Capture the cell that displays the provided text and extract its (x, y) central coordinate. 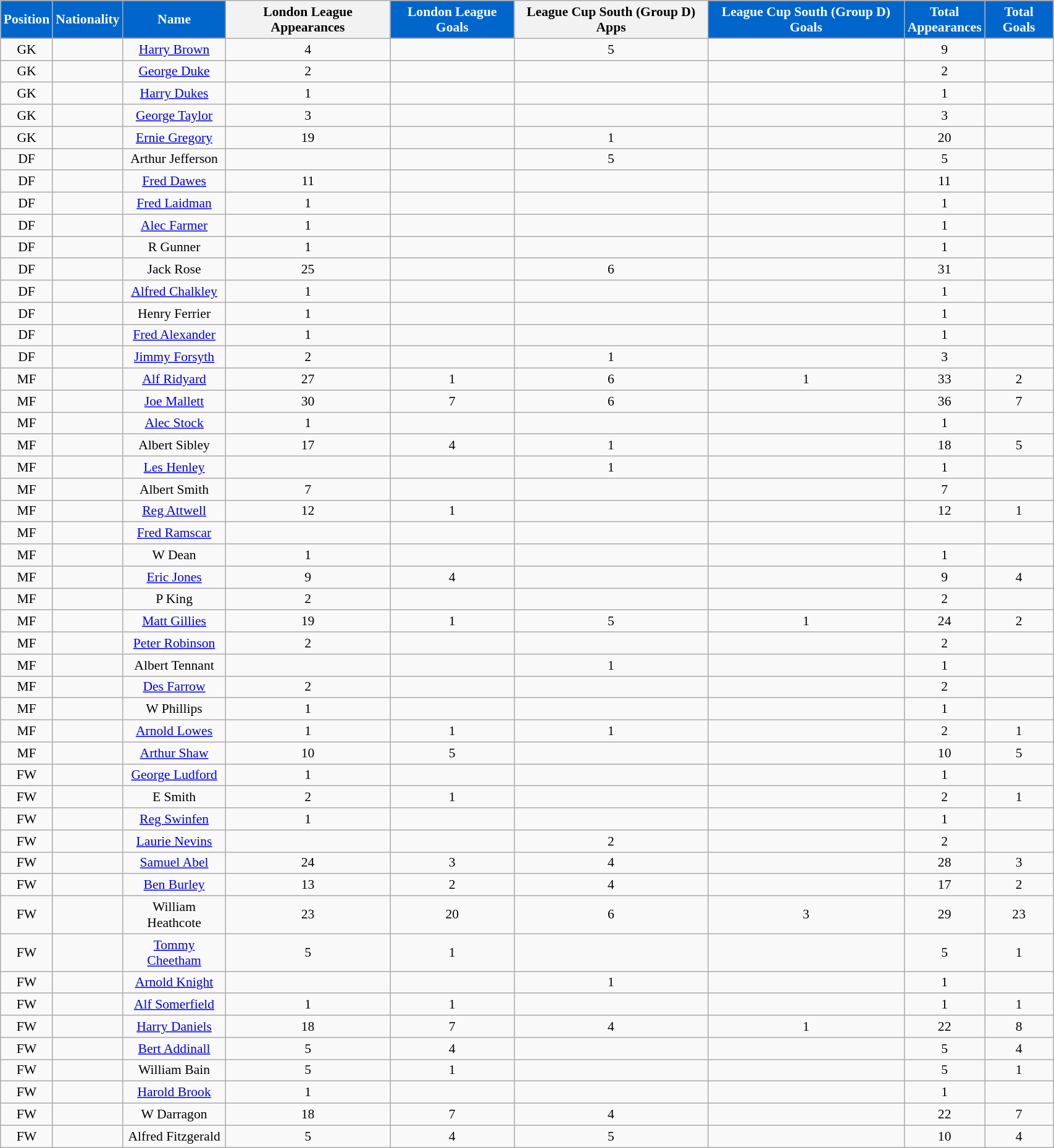
Name (174, 20)
George Taylor (174, 115)
Laurie Nevins (174, 841)
Harold Brook (174, 1092)
Reg Attwell (174, 511)
Arnold Knight (174, 983)
Joe Mallett (174, 401)
Nationality (88, 20)
13 (308, 885)
Alfred Fitzgerald (174, 1136)
Arnold Lowes (174, 731)
Reg Swinfen (174, 819)
8 (1019, 1026)
Fred Alexander (174, 335)
Des Farrow (174, 687)
Arthur Shaw (174, 753)
27 (308, 380)
George Duke (174, 72)
Fred Ramscar (174, 533)
London League Appearances (308, 20)
Fred Laidman (174, 204)
Ernie Gregory (174, 138)
Fred Dawes (174, 181)
P King (174, 599)
George Ludford (174, 775)
League Cup South (Group D) Apps (611, 20)
Albert Sibley (174, 446)
Harry Daniels (174, 1026)
Les Henley (174, 467)
Ben Burley (174, 885)
W Darragon (174, 1115)
Jack Rose (174, 270)
29 (945, 915)
Peter Robinson (174, 643)
Alec Stock (174, 423)
36 (945, 401)
Samuel Abel (174, 863)
Alf Somerfield (174, 1005)
W Phillips (174, 709)
London League Goals (452, 20)
31 (945, 270)
Alec Farmer (174, 225)
Henry Ferrier (174, 314)
W Dean (174, 555)
Arthur Jefferson (174, 159)
League Cup South (Group D) Goals (806, 20)
Harry Dukes (174, 94)
25 (308, 270)
Jimmy Forsyth (174, 357)
Tommy Cheetham (174, 953)
Bert Addinall (174, 1049)
Harry Brown (174, 49)
Alf Ridyard (174, 380)
TotalAppearances (945, 20)
Albert Smith (174, 489)
E Smith (174, 797)
30 (308, 401)
28 (945, 863)
Alfred Chalkley (174, 291)
Albert Tennant (174, 665)
33 (945, 380)
Position (27, 20)
Matt Gillies (174, 622)
Eric Jones (174, 577)
William Heathcote (174, 915)
R Gunner (174, 247)
Total Goals (1019, 20)
William Bain (174, 1070)
